Pinpoint the cell where the given text exists, returning its [X, Y] midpoint coordinate. 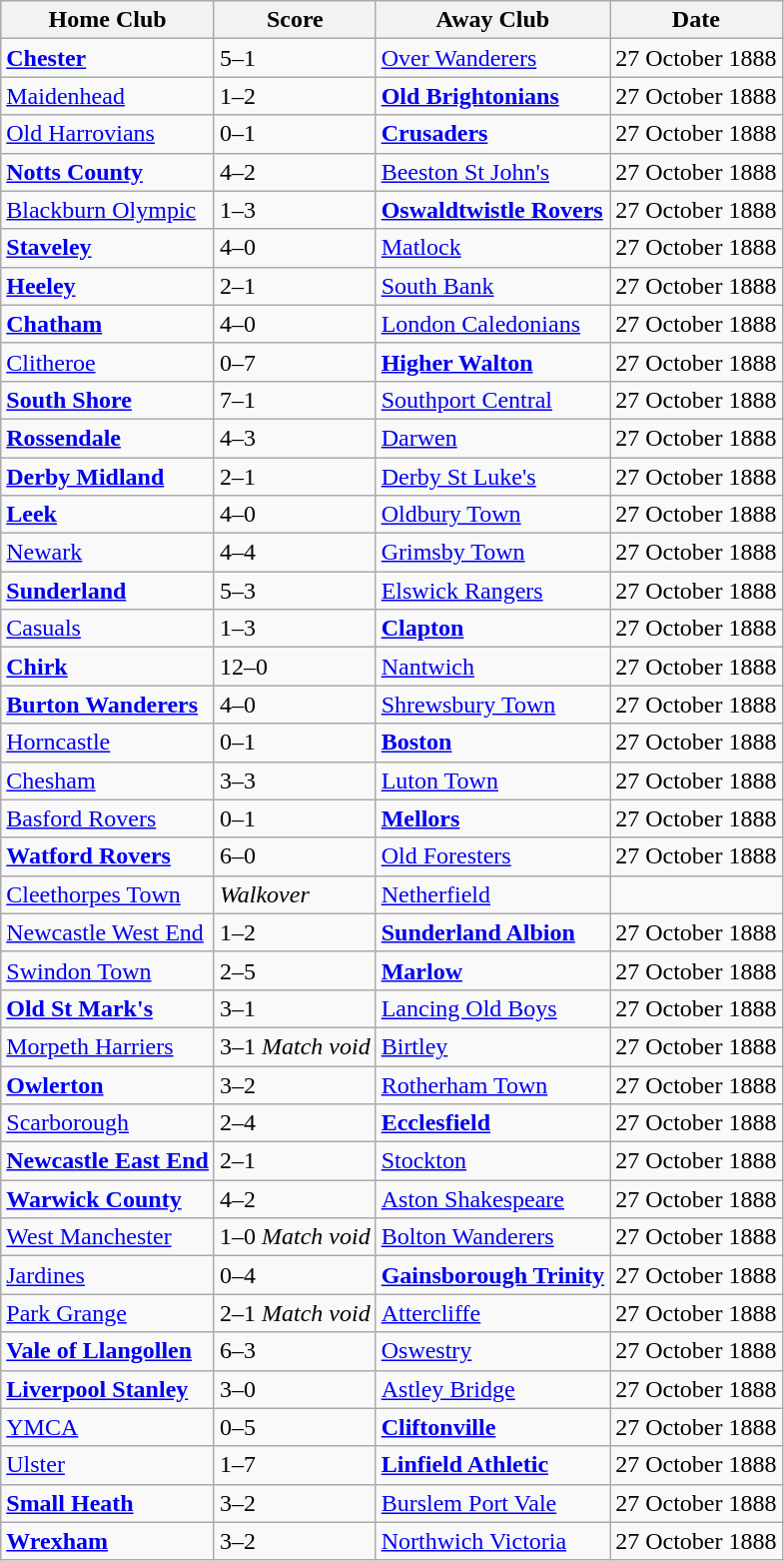
3–1 [295, 1008]
Chatham [108, 324]
Heeley [108, 286]
Chesham [108, 780]
Attercliffe [492, 1313]
7–1 [295, 400]
Over Wanderers [492, 58]
Gainsborough Trinity [492, 1275]
4–3 [295, 438]
South Shore [108, 400]
Owlerton [108, 1084]
Netherfield [492, 894]
Oswaldtwistle Rovers [492, 210]
3–3 [295, 780]
Matlock [492, 248]
Cleethorpes Town [108, 894]
Bolton Wanderers [492, 1237]
Shrewsbury Town [492, 705]
South Bank [492, 286]
Derby St Luke's [492, 477]
Grimsby Town [492, 553]
Stockton [492, 1161]
2–1 Match void [295, 1313]
Beeston St John's [492, 172]
Rotherham Town [492, 1084]
4–4 [295, 553]
Southport Central [492, 400]
Notts County [108, 172]
2–4 [295, 1123]
Marlow [492, 970]
Wrexham [108, 1541]
5–1 [295, 58]
Old Harrovians [108, 134]
Ecclesfield [492, 1123]
Morpeth Harriers [108, 1046]
Vale of Llangollen [108, 1351]
London Caledonians [492, 324]
3–0 [295, 1389]
Score [295, 20]
Aston Shakespeare [492, 1199]
0–4 [295, 1275]
YMCA [108, 1427]
Jardines [108, 1275]
Elswick Rangers [492, 591]
Sunderland Albion [492, 932]
6–0 [295, 856]
Basford Rovers [108, 818]
2–5 [295, 970]
Old St Mark's [108, 1008]
Darwen [492, 438]
Staveley [108, 248]
Warwick County [108, 1199]
Old Brightonians [492, 96]
Mellors [492, 818]
12–0 [295, 667]
Scarborough [108, 1123]
Linfield Athletic [492, 1465]
Cliftonville [492, 1427]
Home Club [108, 20]
Swindon Town [108, 970]
Clapton [492, 629]
1–7 [295, 1465]
Horncastle [108, 743]
Burton Wanderers [108, 705]
Liverpool Stanley [108, 1389]
Newcastle East End [108, 1161]
1–0 Match void [295, 1237]
Lancing Old Boys [492, 1008]
Astley Bridge [492, 1389]
West Manchester [108, 1237]
Watford Rovers [108, 856]
Newark [108, 553]
Derby Midland [108, 477]
Chirk [108, 667]
Sunderland [108, 591]
Old Foresters [492, 856]
Rossendale [108, 438]
Boston [492, 743]
Newcastle West End [108, 932]
Birtley [492, 1046]
5–3 [295, 591]
Crusaders [492, 134]
Oldbury Town [492, 515]
Chester [108, 58]
Casuals [108, 629]
Blackburn Olympic [108, 210]
Date [696, 20]
Higher Walton [492, 362]
Maidenhead [108, 96]
Leek [108, 515]
Northwich Victoria [492, 1541]
3–1 Match void [295, 1046]
Oswestry [492, 1351]
6–3 [295, 1351]
0–5 [295, 1427]
Clitheroe [108, 362]
Burslem Port Vale [492, 1503]
Walkover [295, 894]
Ulster [108, 1465]
0–7 [295, 362]
Luton Town [492, 780]
Away Club [492, 20]
Small Heath [108, 1503]
Park Grange [108, 1313]
Nantwich [492, 667]
